Provide the [X, Y] coordinate of the cell's center where the given text is located.  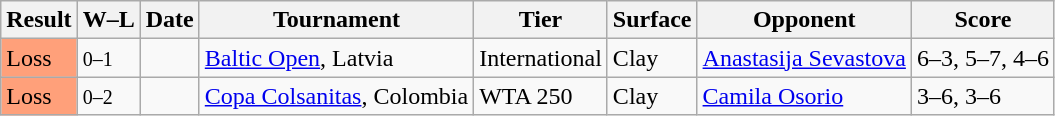
Baltic Open, Latvia [336, 58]
Surface [652, 20]
3–6, 3–6 [982, 96]
WTA 250 [541, 96]
Tier [541, 20]
W–L [108, 20]
Score [982, 20]
Date [170, 20]
0–2 [108, 96]
Camila Osorio [804, 96]
6–3, 5–7, 4–6 [982, 58]
International [541, 58]
Tournament [336, 20]
Opponent [804, 20]
0–1 [108, 58]
Anastasija Sevastova [804, 58]
Copa Colsanitas, Colombia [336, 96]
Result [39, 20]
